Determine the (X, Y) coordinate at the center of the cell enclosing the given text.  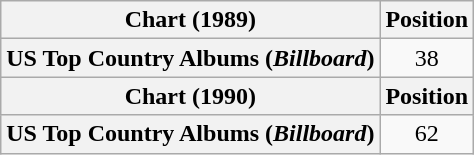
38 (427, 58)
Chart (1990) (190, 96)
Chart (1989) (190, 20)
62 (427, 134)
